Output the [x, y] coordinate of the center of the cell containing the given text.  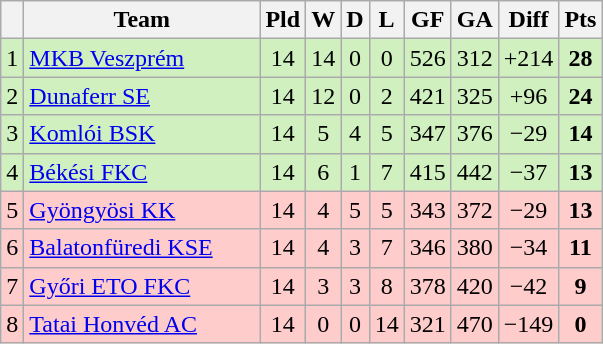
24 [580, 96]
376 [474, 134]
421 [428, 96]
Team [142, 20]
12 [324, 96]
380 [474, 248]
Dunaferr SE [142, 96]
−34 [528, 248]
442 [474, 172]
321 [428, 324]
Győri ETO FKC [142, 286]
L [386, 20]
9 [580, 286]
Békési FKC [142, 172]
Balatonfüredi KSE [142, 248]
MKB Veszprém [142, 58]
Pts [580, 20]
346 [428, 248]
Tatai Honvéd AC [142, 324]
GF [428, 20]
415 [428, 172]
343 [428, 210]
Komlói BSK [142, 134]
378 [428, 286]
526 [428, 58]
347 [428, 134]
312 [474, 58]
−37 [528, 172]
−42 [528, 286]
GA [474, 20]
372 [474, 210]
11 [580, 248]
Pld [283, 20]
D [355, 20]
470 [474, 324]
325 [474, 96]
28 [580, 58]
−149 [528, 324]
+96 [528, 96]
Gyöngyösi KK [142, 210]
+214 [528, 58]
Diff [528, 20]
W [324, 20]
420 [474, 286]
